Output the (X, Y) coordinate of the center of the cell containing the given text.  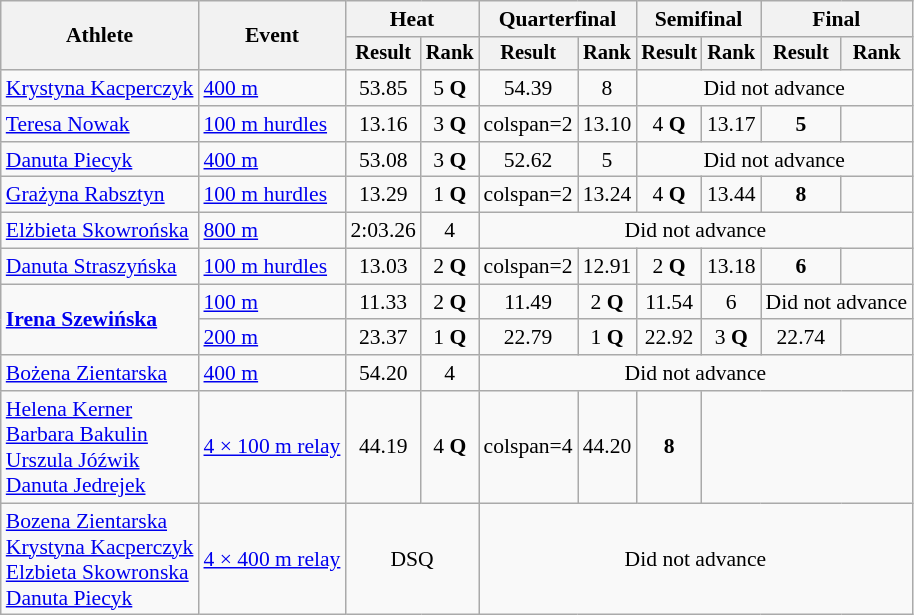
Bozena ZientarskaKrystyna KacperczykElzbieta SkowronskaDanuta Piecyk (100, 559)
4 × 100 m relay (272, 447)
200 m (272, 338)
Krystyna Kacperczyk (100, 88)
Final (837, 19)
44.20 (608, 447)
44.19 (382, 447)
Event (272, 36)
Danuta Straszyńska (100, 267)
13.17 (732, 124)
53.85 (382, 88)
100 m (272, 302)
Quarterfinal (558, 19)
Grażyna Rabsztyn (100, 195)
DSQ (412, 559)
Helena KernerBarbara Bakulin Urszula JóźwikDanuta Jedrejek (100, 447)
colspan=4 (528, 447)
22.79 (528, 338)
23.37 (382, 338)
11.33 (382, 302)
13.10 (608, 124)
22.74 (802, 338)
52.62 (528, 160)
22.92 (669, 338)
11.54 (669, 302)
13.29 (382, 195)
Teresa Nowak (100, 124)
13.18 (732, 267)
Athlete (100, 36)
Semifinal (698, 19)
Elżbieta Skowrońska (100, 231)
13.44 (732, 195)
Bożena Zientarska (100, 373)
Heat (412, 19)
2:03.26 (382, 231)
54.20 (382, 373)
Irena Szewińska (100, 320)
11.49 (528, 302)
Danuta Piecyk (100, 160)
13.16 (382, 124)
53.08 (382, 160)
4 × 400 m relay (272, 559)
12.91 (608, 267)
800 m (272, 231)
54.39 (528, 88)
13.03 (382, 267)
13.24 (608, 195)
5 Q (450, 88)
